Capture the cell that displays the provided text and extract its [X, Y] central coordinate. 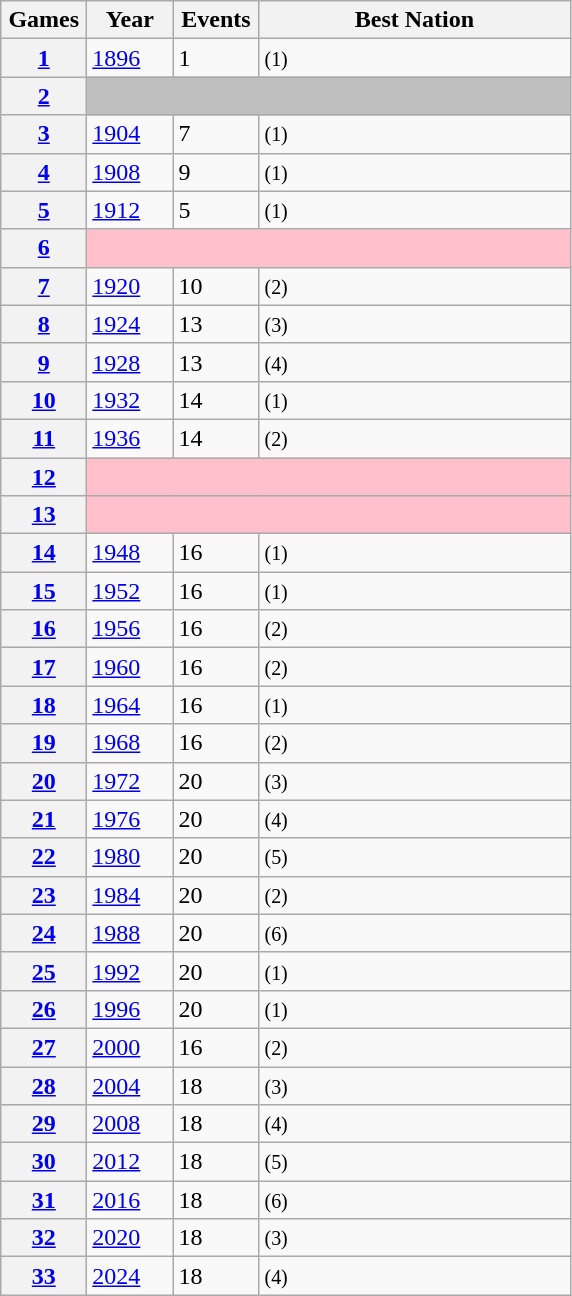
33 [44, 1276]
Events [216, 20]
2008 [130, 1124]
2024 [130, 1276]
Best Nation [414, 20]
1952 [130, 591]
1968 [130, 743]
2020 [130, 1238]
25 [44, 971]
1932 [130, 400]
1992 [130, 971]
11 [44, 438]
4 [44, 172]
2004 [130, 1085]
19 [44, 743]
1896 [130, 58]
26 [44, 1009]
1912 [130, 210]
1964 [130, 705]
32 [44, 1238]
28 [44, 1085]
1908 [130, 172]
1936 [130, 438]
22 [44, 857]
1988 [130, 933]
1960 [130, 667]
31 [44, 1200]
1984 [130, 895]
1928 [130, 362]
21 [44, 819]
2 [44, 96]
2012 [130, 1162]
15 [44, 591]
12 [44, 477]
1924 [130, 324]
1996 [130, 1009]
1948 [130, 553]
3 [44, 134]
2016 [130, 1200]
2000 [130, 1047]
6 [44, 248]
24 [44, 933]
1980 [130, 857]
1904 [130, 134]
17 [44, 667]
8 [44, 324]
29 [44, 1124]
23 [44, 895]
27 [44, 1047]
1972 [130, 781]
1976 [130, 819]
Games [44, 20]
1956 [130, 629]
1920 [130, 286]
30 [44, 1162]
Year [130, 20]
